Provide the [x, y] coordinate of the cell's center where the given text is located.  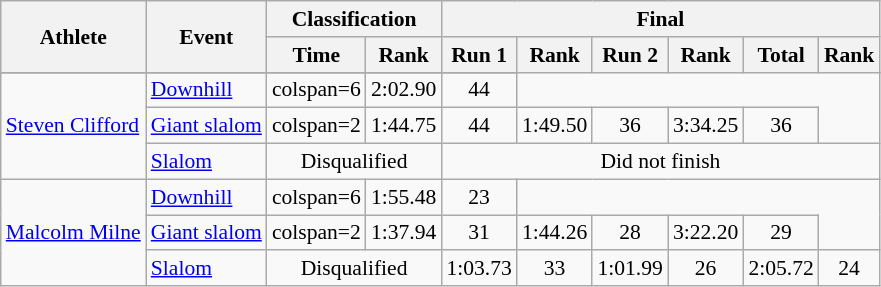
1:01.99 [630, 269]
Run 1 [478, 55]
Run 2 [630, 55]
24 [850, 269]
33 [554, 269]
26 [706, 269]
Athlete [74, 36]
Event [206, 36]
31 [478, 233]
1:44.75 [404, 126]
2:02.90 [404, 90]
Did not finish [660, 162]
Time [316, 55]
Classification [354, 19]
3:34.25 [706, 126]
2:05.72 [780, 269]
1:37.94 [404, 233]
Malcolm Milne [74, 232]
28 [630, 233]
1:44.26 [554, 233]
29 [780, 233]
1:55.48 [404, 197]
3:22.20 [706, 233]
23 [478, 197]
1:49.50 [554, 126]
Steven Clifford [74, 126]
Final [660, 19]
1:03.73 [478, 269]
Total [780, 55]
